Detect which cell encompasses the target text, then output its [X, Y] center coordinate. 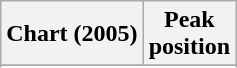
Chart (2005) [72, 34]
Peakposition [189, 34]
